Find where the given text appears and provide that cell's center as (x, y) coordinate. 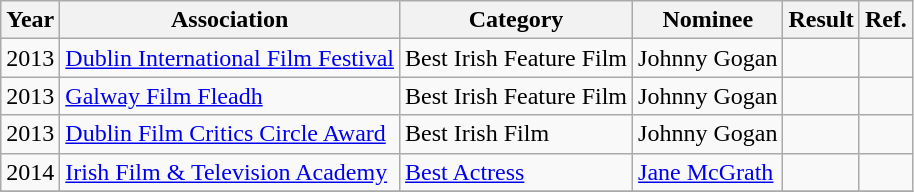
Category (516, 20)
Best Irish Film (516, 134)
Result (821, 20)
Year (30, 20)
Jane McGrath (708, 172)
2014 (30, 172)
Dublin Film Critics Circle Award (230, 134)
Best Actress (516, 172)
Dublin International Film Festival (230, 58)
Galway Film Fleadh (230, 96)
Association (230, 20)
Irish Film & Television Academy (230, 172)
Ref. (886, 20)
Nominee (708, 20)
